Provide the [x, y] coordinate of the cell's center where the given text is located.  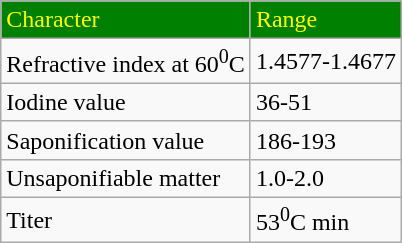
186-193 [326, 140]
36-51 [326, 102]
Saponification value [126, 140]
1.0-2.0 [326, 178]
1.4577-1.4677 [326, 62]
Refractive index at 600C [126, 62]
Titer [126, 220]
Character [126, 20]
Unsaponifiable matter [126, 178]
Range [326, 20]
530C min [326, 220]
Iodine value [126, 102]
